Detect which cell encompasses the target text, then output its (X, Y) center coordinate. 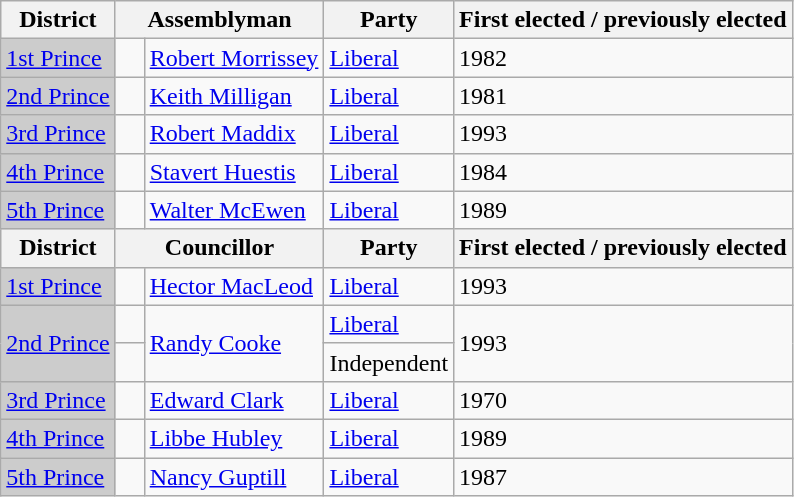
1970 (624, 400)
Hector MacLeod (234, 286)
1987 (624, 477)
1982 (624, 58)
1984 (624, 172)
Edward Clark (234, 400)
Robert Maddix (234, 134)
Keith Milligan (234, 96)
Assemblyman (220, 20)
Independent (389, 362)
Libbe Hubley (234, 438)
Randy Cooke (234, 343)
Stavert Huestis (234, 172)
Walter McEwen (234, 210)
Robert Morrissey (234, 58)
Nancy Guptill (234, 477)
1981 (624, 96)
Councillor (220, 248)
